Locate the cell with the specified text and output its (x, y) center coordinate. 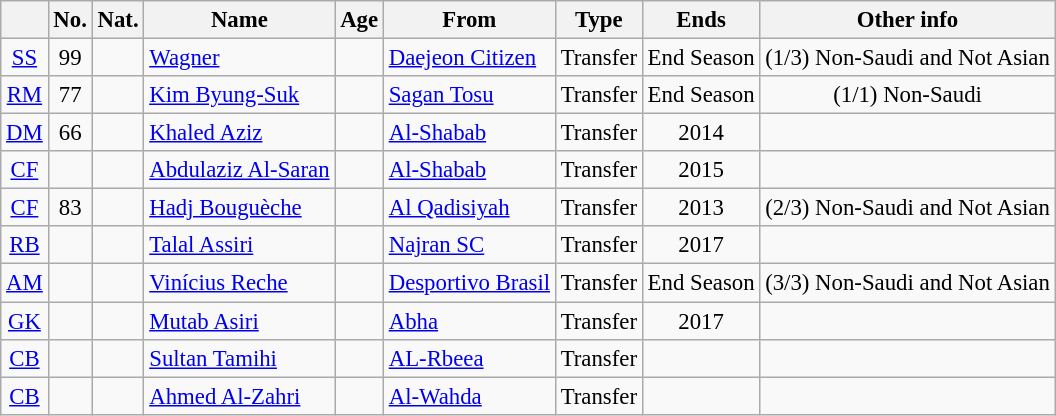
Name (240, 20)
AM (24, 283)
Abha (469, 321)
No. (70, 20)
Mutab Asiri (240, 321)
83 (70, 208)
2013 (701, 208)
Sultan Tamihi (240, 358)
2014 (701, 133)
GK (24, 321)
Khaled Aziz (240, 133)
From (469, 20)
Ahmed Al-Zahri (240, 396)
RB (24, 245)
Sagan Tosu (469, 95)
Age (360, 20)
Ends (701, 20)
Wagner (240, 58)
Nat. (118, 20)
Talal Assiri (240, 245)
77 (70, 95)
(3/3) Non-Saudi and Not Asian (908, 283)
Najran SC (469, 245)
2015 (701, 170)
Abdulaziz Al-Saran (240, 170)
66 (70, 133)
Hadj Bouguèche (240, 208)
(1/3) Non-Saudi and Not Asian (908, 58)
99 (70, 58)
Other info (908, 20)
DM (24, 133)
Al-Wahda (469, 396)
(1/1) Non-Saudi (908, 95)
Vinícius Reche (240, 283)
RM (24, 95)
SS (24, 58)
Type (598, 20)
AL-Rbeea (469, 358)
Daejeon Citizen (469, 58)
Kim Byung-Suk (240, 95)
(2/3) Non-Saudi and Not Asian (908, 208)
Al Qadisiyah (469, 208)
Desportivo Brasil (469, 283)
